Capture the cell that displays the provided text and extract its [X, Y] central coordinate. 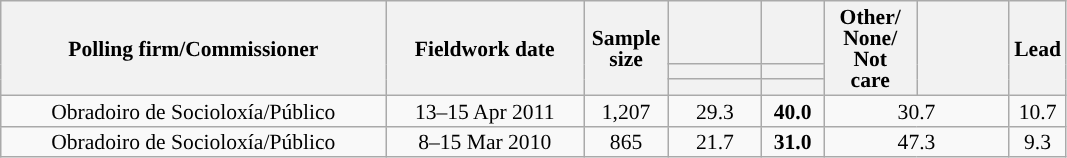
Sample size [626, 48]
47.3 [916, 142]
40.0 [792, 110]
29.3 [716, 110]
1,207 [626, 110]
21.7 [716, 142]
Lead [1038, 48]
Fieldwork date [485, 48]
9.3 [1038, 142]
Polling firm/Commissioner [194, 48]
30.7 [916, 110]
13–15 Apr 2011 [485, 110]
Other/None/Notcare [870, 48]
31.0 [792, 142]
865 [626, 142]
8–15 Mar 2010 [485, 142]
10.7 [1038, 110]
